Provide the [x, y] coordinate of the cell's center where the given text is located.  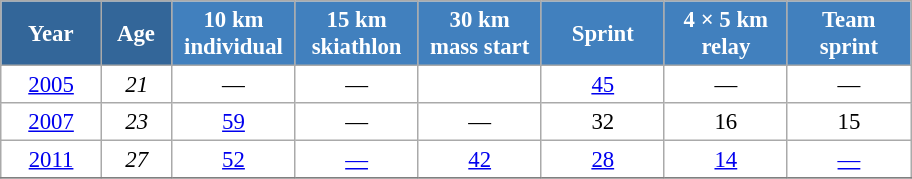
32 [602, 122]
42 [480, 160]
2007 [52, 122]
Age [136, 34]
2005 [52, 85]
52 [234, 160]
15 [848, 122]
4 × 5 km relay [726, 34]
59 [234, 122]
21 [136, 85]
28 [602, 160]
16 [726, 122]
27 [136, 160]
45 [602, 85]
2011 [52, 160]
10 km individual [234, 34]
23 [136, 122]
15 km skiathlon [356, 34]
Year [52, 34]
Team sprint [848, 34]
14 [726, 160]
30 km mass start [480, 34]
Sprint [602, 34]
